Search for the cell housing the specified text and yield its (x, y) center coordinate. 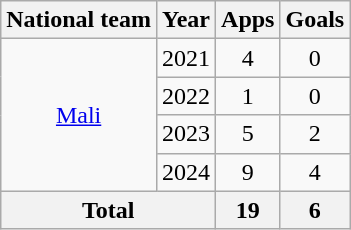
2022 (186, 96)
2023 (186, 134)
9 (248, 172)
2024 (186, 172)
5 (248, 134)
Mali (79, 115)
Total (108, 210)
National team (79, 20)
19 (248, 210)
2 (315, 134)
1 (248, 96)
2021 (186, 58)
Year (186, 20)
6 (315, 210)
Goals (315, 20)
Apps (248, 20)
